Extract the [x, y] coordinate from the center of the cell holding the provided text.  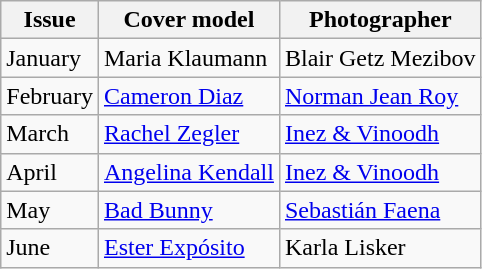
Cameron Diaz [188, 96]
Sebastián Faena [380, 210]
May [50, 210]
February [50, 96]
Maria Klaumann [188, 58]
Blair Getz Mezibov [380, 58]
Rachel Zegler [188, 134]
April [50, 172]
Issue [50, 20]
March [50, 134]
Norman Jean Roy [380, 96]
January [50, 58]
June [50, 248]
Angelina Kendall [188, 172]
Bad Bunny [188, 210]
Karla Lisker [380, 248]
Cover model [188, 20]
Ester Expósito [188, 248]
Photographer [380, 20]
